Scan for the cell matching the given text and deliver its [x, y] coordinate at center. 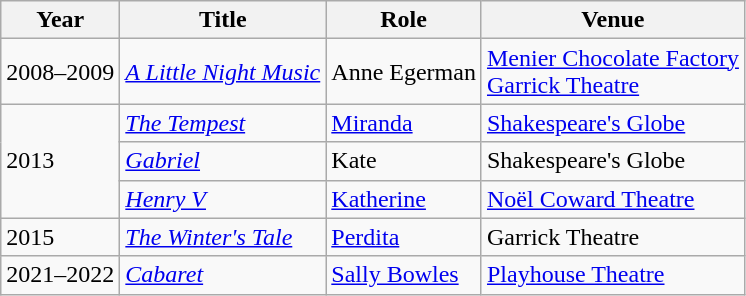
Kate [404, 161]
The Tempest [223, 123]
2015 [60, 237]
2021–2022 [60, 275]
Menier Chocolate FactoryGarrick Theatre [612, 72]
Miranda [404, 123]
Henry V [223, 199]
Cabaret [223, 275]
Perdita [404, 237]
Gabriel [223, 161]
Anne Egerman [404, 72]
Noël Coward Theatre [612, 199]
Katherine [404, 199]
The Winter's Tale [223, 237]
Role [404, 20]
2013 [60, 161]
2008–2009 [60, 72]
Year [60, 20]
Garrick Theatre [612, 237]
Title [223, 20]
Playhouse Theatre [612, 275]
Sally Bowles [404, 275]
A Little Night Music [223, 72]
Venue [612, 20]
